Search for the cell housing the specified text and yield its (x, y) center coordinate. 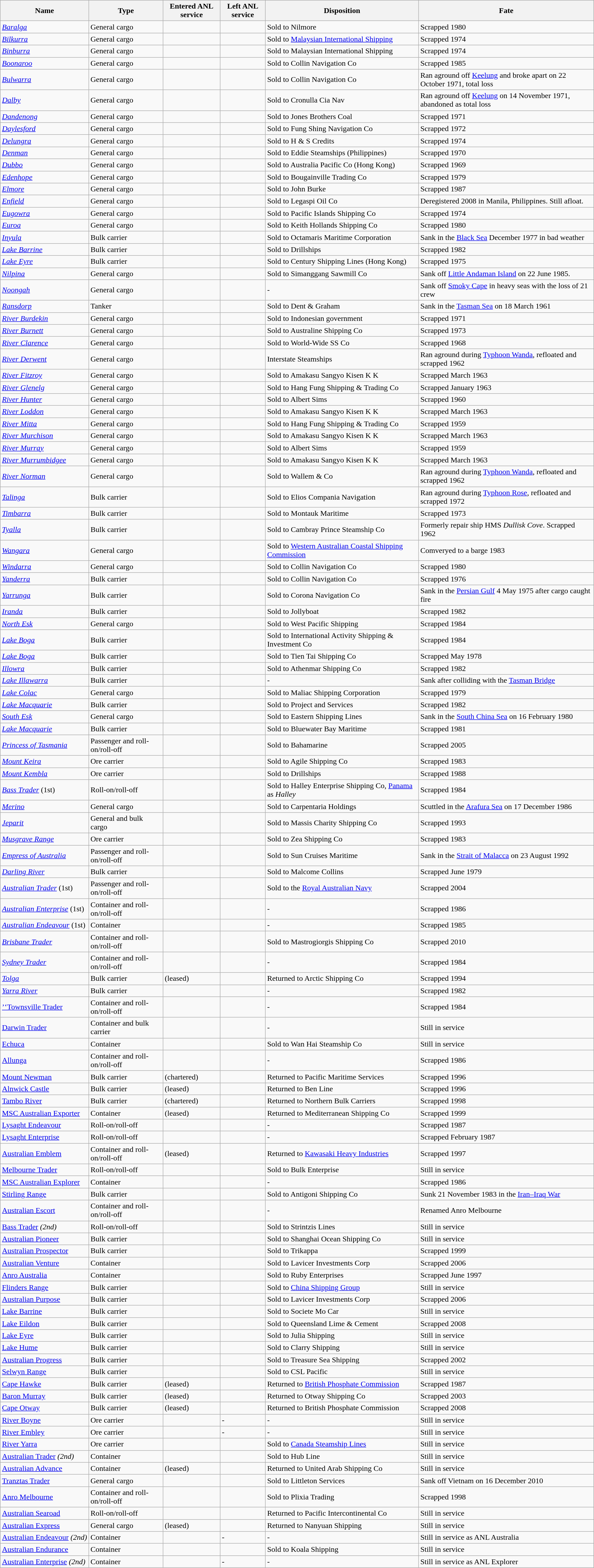
Container and bulk carrier (126, 1028)
Australian Endeavour (2nd) (44, 1538)
Delungra (44, 141)
Scrapped 2003 (506, 1396)
Baralga (44, 27)
Australian Advance (44, 1468)
’‘Townsville Trader (44, 1007)
Sold to Simanggang Sawmill Co (342, 274)
Alnwick Castle (44, 1089)
Sold to H & S Credits (342, 141)
Sold to Malcome Collins (342, 872)
River Murchison (44, 436)
Flinders Range (44, 1287)
Sold to Littleton Services (342, 1480)
Entered ANL service (192, 11)
River Boyne (44, 1420)
Sold to Wan Hai Steamship Co (342, 1044)
Australian Progress (44, 1360)
Wangara (44, 550)
Scrapped 1988 (506, 774)
Returned to Ben Line (342, 1089)
Sold to Hub Line (342, 1456)
Deregistered 2008 in Manila, Philippines. Still afloat. (506, 201)
Anro Australia (44, 1275)
Sold to Bulk Enterprise (342, 1170)
River Burdekin (44, 318)
Sank in the Tasman Sea on 18 March 1961 (506, 306)
Dalby (44, 100)
Australian Endeavour (1st) (44, 925)
Boonaroo (44, 63)
Sold to Tien Tai Shipping Co (342, 656)
Australian Escort (44, 1211)
Sold to Keith Hollands Shipping Co (342, 225)
Sold to Treasure Sea Shipping (342, 1360)
Sold to Massis Charity Shipping Co (342, 823)
Sold to Maliac Shipping Corporation (342, 693)
Elmore (44, 189)
Tyalla (44, 529)
Australian Express (44, 1525)
Binburra (44, 51)
Type (126, 11)
Sank in the South China Sea on 16 February 1980 (506, 717)
Sank off Smoky Cape in heavy seas with the loss of 21 crew (506, 290)
Australian Endurance (44, 1550)
Scrapped 2002 (506, 1360)
Bass Trader (1st) (44, 790)
Darwin Trader (44, 1028)
South Esk (44, 717)
Scrapped May 1978 (506, 656)
Noongah (44, 290)
Sold to International Activity Shipping & Investment Co (342, 640)
Scrapped 1997 (506, 1153)
River Murray (44, 448)
Ran aground off Keelung and broke apart on 22 October 1971, total loss (506, 79)
Lake Illawarra (44, 681)
Lake Eildon (44, 1323)
Merino (44, 806)
Sold to Australine Shipping Co (342, 330)
Mount Newman (44, 1077)
River Fitzroy (44, 375)
Returned to Pacific Intercontinental Co (342, 1513)
Sold to Shanghai Ocean Shipping Co (342, 1239)
Sold to Queensland Lime & Cement (342, 1323)
River Glenelg (44, 388)
Sold to Carpentaria Holdings (342, 806)
Yarrunga (44, 595)
Sold to Bougainville Trading Co (342, 177)
Lysaght Endeavour (44, 1125)
Sold to Octamaris Maritime Corporation (342, 237)
Sold to Legaspi Oil Co (342, 201)
Name (44, 11)
Brisbane Trader (44, 941)
River Loddon (44, 412)
Musgrave Range (44, 839)
Sold to Halley Enterprise Shipping Co, Panama as Halley (342, 790)
Sank after colliding with the Tasman Bridge (506, 681)
Australian Searoad (44, 1513)
Australian Enterprise (1st) (44, 909)
Sold to Bahamarine (342, 745)
Echuca (44, 1044)
Sold to Dent & Graham (342, 306)
Scrapped 1960 (506, 400)
Sold to Project and Services (342, 705)
Sold to Zea Shipping Co (342, 839)
Denman (44, 153)
Sold to Jollyboat (342, 611)
River Embley (44, 1432)
MSC Australian Explorer (44, 1182)
Darling River (44, 872)
Returned to Mediterranean Shipping Co (342, 1113)
Sank off Little Andaman Island on 22 June 1985. (506, 274)
Sold to Julia Shipping (342, 1336)
Australian Prospector (44, 1251)
Sold to Strintzis Lines (342, 1227)
Tolga (44, 979)
Yanderra (44, 579)
MSC Australian Exporter (44, 1113)
Disposition (342, 11)
Australian Emblem (44, 1153)
Lysaght Enterprise (44, 1137)
Sold to Western Australian Coastal Shipping Commission (342, 550)
Cape Otway (44, 1408)
Australian Purpose (44, 1299)
Left ANL service (243, 11)
Sold to Eddie Steamships (Philippines) (342, 153)
River Clarence (44, 342)
Sunk 21 November 1983 in the Iran–Iraq War (506, 1194)
Edenhope (44, 177)
Sold to Agile Shipping Co (342, 761)
Scrapped 1981 (506, 729)
Still in service as ANL Australia (506, 1538)
Formerly repair ship HMS Dullisk Cove. Scrapped 1962 (506, 529)
Euroa (44, 225)
Empress of Australia (44, 855)
Sold to Fung Shing Navigation Co (342, 129)
Sold to Australia Pacific Co (Hong Kong) (342, 165)
River Yarra (44, 1444)
Sold to Antigoni Shipping Co (342, 1194)
Scrapped 1994 (506, 979)
Returned to United Arab Shipping Co (342, 1468)
Scrapped 1968 (506, 342)
Sold to Corona Navigation Co (342, 595)
Ran aground during Typhoon Rose, refloated and scrapped 1972 (506, 497)
Bilkurra (44, 39)
Scrapped 1993 (506, 823)
Sank in the Strait of Malacca on 23 August 1992 (506, 855)
River Mitta (44, 424)
Stirling Range (44, 1194)
Sydney Trader (44, 962)
Sold to CSL Pacific (342, 1372)
Renamed Anro Melbourne (506, 1211)
North Esk (44, 624)
Jeparit (44, 823)
Returned to Pacific Maritime Services (342, 1077)
Dubbo (44, 165)
Sold to Eastern Shipping Lines (342, 717)
Anro Melbourne (44, 1497)
Eugowra (44, 213)
Melbourne Trader (44, 1170)
Returned to Kawasaki Heavy Industries (342, 1153)
Scrapped 2004 (506, 888)
Daylesford (44, 129)
Returned to Otway Shipping Co (342, 1396)
Lake Colac (44, 693)
Ransdorp (44, 306)
Lake Hume (44, 1348)
Returned to Northern Bulk Carriers (342, 1101)
Scrapped 1969 (506, 165)
Sold to Wallem & Co (342, 476)
Sold to Elios Compania Navigation (342, 497)
Sold to Bluewater Bay Maritime (342, 729)
Sold to World-Wide SS Co (342, 342)
Sold to Societe Mo Car (342, 1311)
Sold to West Pacific Shipping (342, 624)
Australian Venture (44, 1263)
Illowra (44, 668)
Australian Trader (1st) (44, 888)
Iranda (44, 611)
Windarra (44, 567)
Enfield (44, 201)
Still in service as ANL Explorer (506, 1562)
River Murrumbidgee (44, 460)
Allunga (44, 1060)
Sold to Cambray Prince Steamship Co (342, 529)
Interstate Steamships (342, 359)
Australian Enterprise (2nd) (44, 1562)
Scrapped June 1979 (506, 872)
Cape Hawke (44, 1384)
Inyula (44, 237)
Yarra River (44, 991)
Sold to Athenmar Shipping Co (342, 668)
Tanker (126, 306)
Sold to John Burke (342, 189)
Dandenong (44, 116)
Australian Pioneer (44, 1239)
General and bulk cargo (126, 823)
Sold to Indonesian government (342, 318)
Talinga (44, 497)
Sold to Trikappa (342, 1251)
Fate (506, 11)
Sold to Clarry Shipping (342, 1348)
Tambo River (44, 1101)
Sold to Canada Steamship Lines (342, 1444)
Australian Trader (2nd) (44, 1456)
Mount Keira (44, 761)
Sank in the Persian Gulf 4 May 1975 after cargo caught fire (506, 595)
Scrapped 1972 (506, 129)
Timbarra (44, 513)
Sold to Ruby Enterprises (342, 1275)
Bulwarra (44, 79)
Comveryed to a barge 1983 (506, 550)
Baron Murray (44, 1396)
Scrapped 1976 (506, 579)
Sold to Mastrogiorgis Shipping Co (342, 941)
Sold to Plixia Trading (342, 1497)
Scrapped February 1987 (506, 1137)
Sold to Montauk Maritime (342, 513)
Sold to Cronulla Cia Nav (342, 100)
Scrapped 1970 (506, 153)
Sold to Century Shipping Lines (Hong Kong) (342, 262)
River Norman (44, 476)
Sold to China Shipping Group (342, 1287)
Ran aground off Keelung on 14 November 1971, abandoned as total loss (506, 100)
Scrapped 2005 (506, 745)
Bass Trader (2nd) (44, 1227)
Scrapped June 1997 (506, 1275)
Sank in the Black Sea December 1977 in bad weather (506, 237)
Scrapped 2010 (506, 941)
Mount Kembla (44, 774)
Sold to Koala Shipping (342, 1550)
Sold to Sun Cruises Maritime (342, 855)
Princess of Tasmania (44, 745)
Returned to Nanyuan Shipping (342, 1525)
River Burnett (44, 330)
Scrapped January 1963 (506, 388)
River Derwent (44, 359)
Returned to Arctic Shipping Co (342, 979)
Tranztas Trader (44, 1480)
Nilpina (44, 274)
Sold to Pacific Islands Shipping Co (342, 213)
Sank off Vietnam on 16 December 2010 (506, 1480)
Selwyn Range (44, 1372)
Sold to Jones Brothers Coal (342, 116)
Scrapped 1975 (506, 262)
River Hunter (44, 400)
Scuttled in the Arafura Sea on 17 December 1986 (506, 806)
Sold to the Royal Australian Navy (342, 888)
Sold to Nilmore (342, 27)
